Determine the (x, y) coordinate at the center of the cell enclosing the given text.  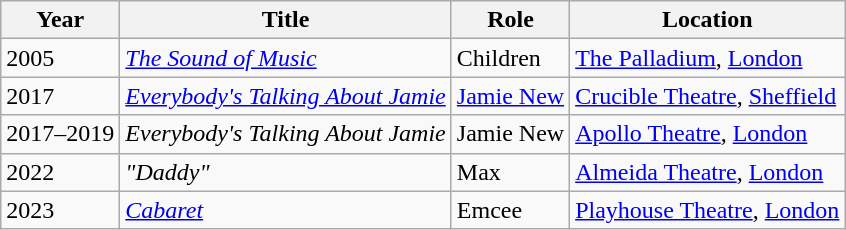
Location (708, 20)
"Daddy" (286, 172)
Children (510, 58)
Max (510, 172)
Role (510, 20)
The Sound of Music (286, 58)
Crucible Theatre, Sheffield (708, 96)
Almeida Theatre, London (708, 172)
The Palladium, London (708, 58)
2017–2019 (60, 134)
Title (286, 20)
2005 (60, 58)
2022 (60, 172)
2017 (60, 96)
2023 (60, 210)
Year (60, 20)
Apollo Theatre, London (708, 134)
Playhouse Theatre, London (708, 210)
Cabaret (286, 210)
Emcee (510, 210)
